Scan for the cell matching the given text and deliver its [X, Y] coordinate at center. 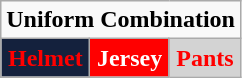
Helmet [46, 58]
Uniform Combination [121, 20]
Jersey [130, 58]
Pants [204, 58]
